Search for the cell housing the specified text and yield its [X, Y] center coordinate. 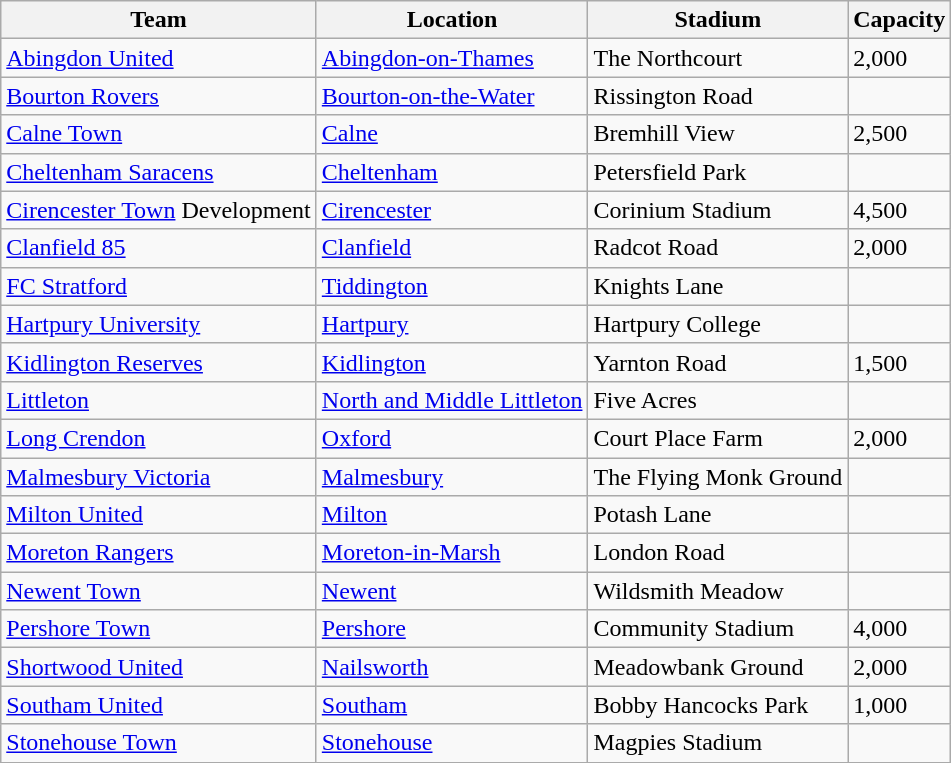
Stonehouse [452, 743]
Hartpury University [159, 324]
Community Stadium [718, 629]
The Flying Monk Ground [718, 477]
Malmesbury Victoria [159, 477]
Oxford [452, 438]
Stadium [718, 20]
Hartpury College [718, 324]
FC Stratford [159, 286]
Pershore [452, 629]
Calne Town [159, 134]
Clanfield 85 [159, 248]
Rissington Road [718, 96]
The Northcourt [718, 58]
Location [452, 20]
North and Middle Littleton [452, 400]
Meadowbank Ground [718, 667]
Clanfield [452, 248]
Moreton-in-Marsh [452, 553]
Malmesbury [452, 477]
Newent [452, 591]
Petersfield Park [718, 172]
Calne [452, 134]
Potash Lane [718, 515]
Cheltenham Saracens [159, 172]
London Road [718, 553]
Knights Lane [718, 286]
1,500 [900, 362]
Stonehouse Town [159, 743]
Wildsmith Meadow [718, 591]
Bremhill View [718, 134]
Southam [452, 705]
Capacity [900, 20]
Radcot Road [718, 248]
Moreton Rangers [159, 553]
Kidlington Reserves [159, 362]
Hartpury [452, 324]
4,000 [900, 629]
Cirencester [452, 210]
Magpies Stadium [718, 743]
Pershore Town [159, 629]
4,500 [900, 210]
Nailsworth [452, 667]
Yarnton Road [718, 362]
Abingdon-on-Thames [452, 58]
Five Acres [718, 400]
Bobby Hancocks Park [718, 705]
Bourton-on-the-Water [452, 96]
Cheltenham [452, 172]
Long Crendon [159, 438]
Littleton [159, 400]
Shortwood United [159, 667]
Court Place Farm [718, 438]
1,000 [900, 705]
Bourton Rovers [159, 96]
2,500 [900, 134]
Southam United [159, 705]
Corinium Stadium [718, 210]
Team [159, 20]
Tiddington [452, 286]
Abingdon United [159, 58]
Newent Town [159, 591]
Kidlington [452, 362]
Milton [452, 515]
Cirencester Town Development [159, 210]
Milton United [159, 515]
